Locate the cell with the specified text and output its [x, y] center coordinate. 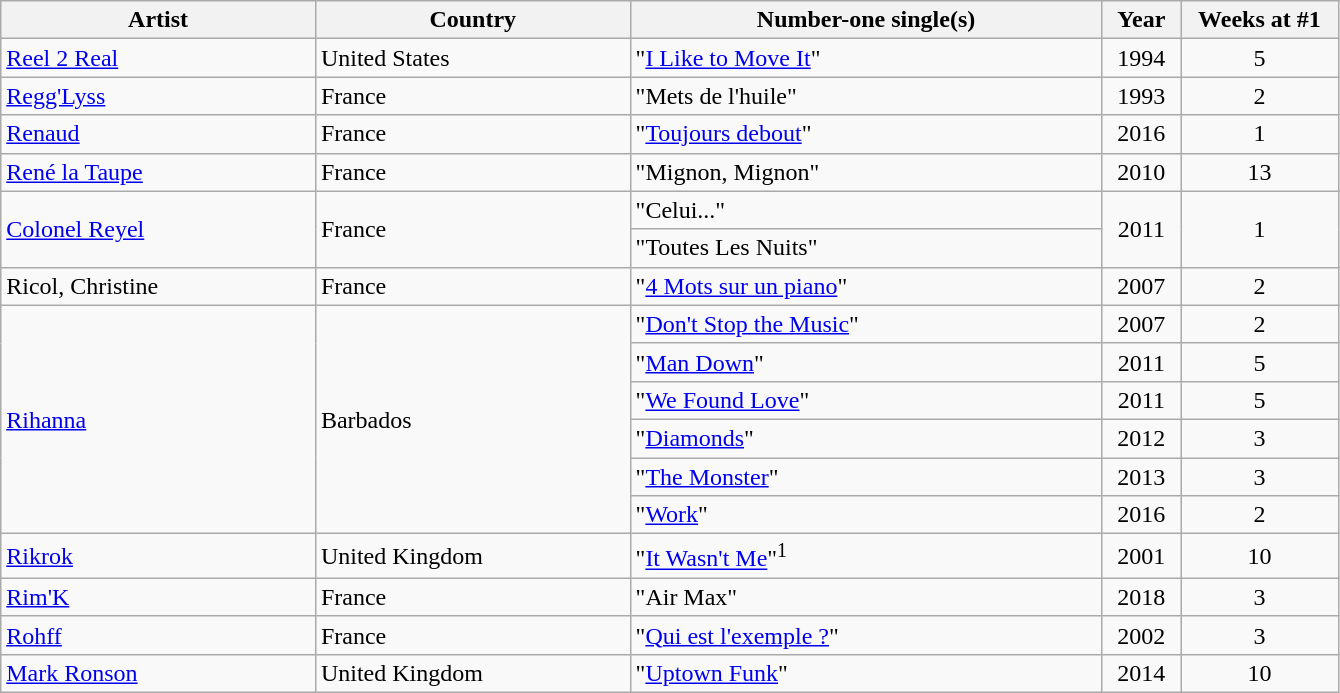
"Toutes Les Nuits" [866, 248]
2002 [1142, 635]
2013 [1142, 477]
"Work" [866, 515]
2012 [1142, 438]
Regg'Lyss [158, 96]
"Qui est l'exemple ?" [866, 635]
"The Monster" [866, 477]
"Man Down" [866, 362]
Renaud [158, 134]
Number-one single(s) [866, 20]
"4 Mots sur un piano" [866, 286]
Rohff [158, 635]
Rim'K [158, 597]
Year [1142, 20]
"Air Max" [866, 597]
"Uptown Funk" [866, 673]
1993 [1142, 96]
2001 [1142, 556]
2014 [1142, 673]
Reel 2 Real [158, 58]
2018 [1142, 597]
"I Like to Move It" [866, 58]
Barbados [472, 419]
Rikrok [158, 556]
1994 [1142, 58]
Weeks at #1 [1260, 20]
13 [1260, 172]
Country [472, 20]
René la Taupe [158, 172]
"Mignon, Mignon" [866, 172]
2010 [1142, 172]
"Celui..." [866, 210]
"Toujours debout" [866, 134]
"Diamonds" [866, 438]
"Mets de l'huile" [866, 96]
Ricol, Christine [158, 286]
"Don't Stop the Music" [866, 324]
Rihanna [158, 419]
United States [472, 58]
Colonel Reyel [158, 229]
Mark Ronson [158, 673]
"It Wasn't Me"1 [866, 556]
Artist [158, 20]
"We Found Love" [866, 400]
